Extract the (X, Y) coordinate from the center of the cell holding the provided text.  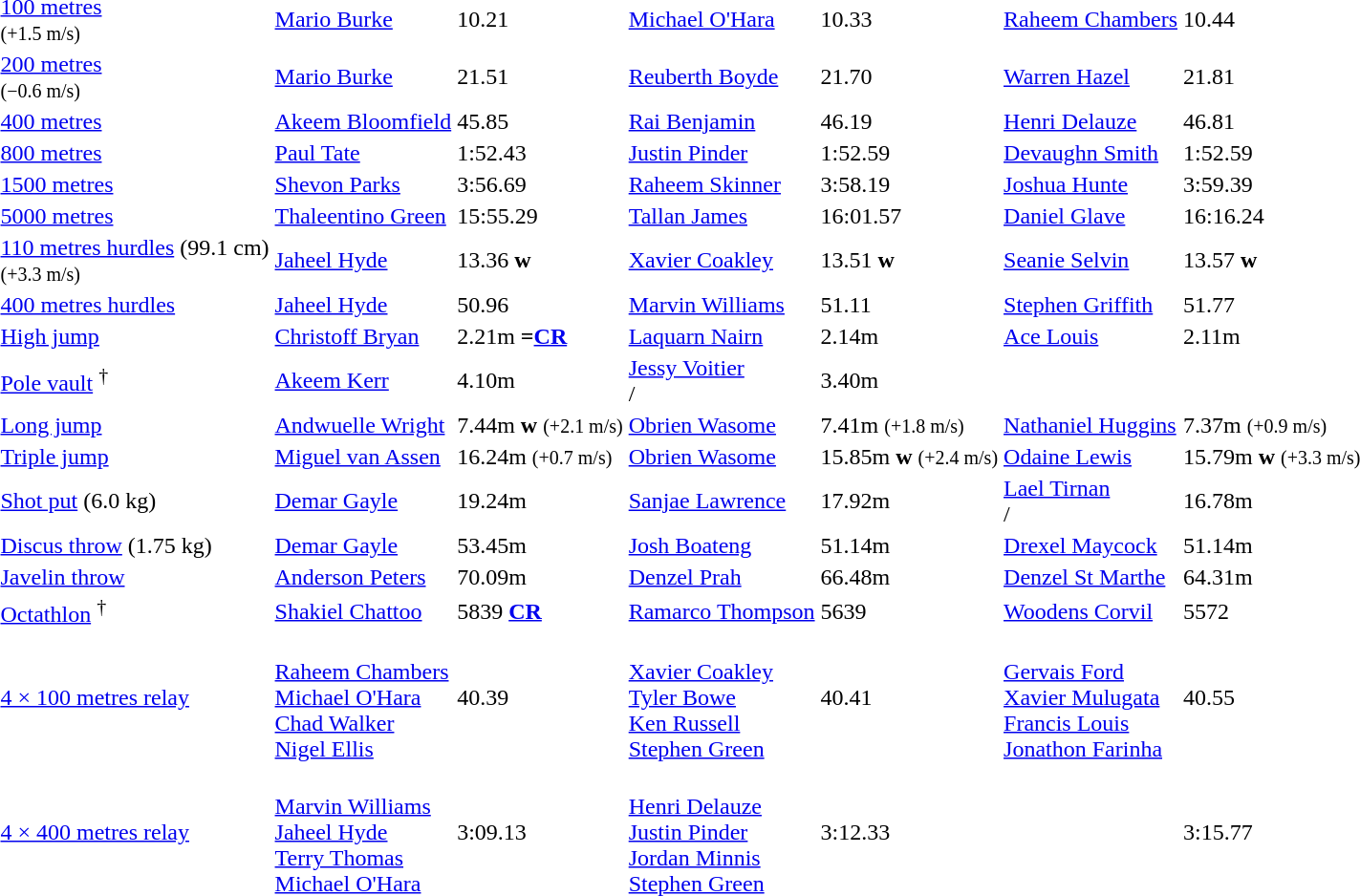
Woodens Corvil (1091, 611)
Reuberth Boyde (722, 76)
15:55.29 (541, 216)
Seanie Selvin (1091, 260)
Devaughn Smith (1091, 153)
Raheem ChambersMichael O'HaraChad WalkerNigel Ellis (363, 697)
Laquarn Nairn (722, 336)
19.24m (541, 501)
Paul Tate (363, 153)
7.44m w (+2.1 m/s) (541, 425)
66.48m (910, 577)
Denzel St Marthe (1091, 577)
7.41m (+1.8 m/s) (910, 425)
2.21m =CR (541, 336)
Andwuelle Wright (363, 425)
13.51 w (910, 260)
5839 CR (541, 611)
Miguel van Assen (363, 457)
16:01.57 (910, 216)
Akeem Bloomfield (363, 121)
17.92m (910, 501)
3:58.19 (910, 184)
Lael Tirnan / (1091, 501)
51.14m (910, 545)
Shakiel Chattoo (363, 611)
1:52.43 (541, 153)
Odaine Lewis (1091, 457)
3.40m (910, 380)
4.10m (541, 380)
13.36 w (541, 260)
Daniel Glave (1091, 216)
Ace Louis (1091, 336)
Stephen Griffith (1091, 305)
16.24m (+0.7 m/s) (541, 457)
Josh Boateng (722, 545)
Xavier Coakley (722, 260)
40.39 (541, 697)
Drexel Maycock (1091, 545)
Akeem Kerr (363, 380)
Shevon Parks (363, 184)
Thaleentino Green (363, 216)
Joshua Hunte (1091, 184)
21.51 (541, 76)
45.85 (541, 121)
51.11 (910, 305)
3:56.69 (541, 184)
5639 (910, 611)
Nathaniel Huggins (1091, 425)
21.70 (910, 76)
Denzel Prah (722, 577)
46.19 (910, 121)
15.85m w (+2.4 m/s) (910, 457)
Rai Benjamin (722, 121)
Christoff Bryan (363, 336)
Gervais FordXavier MulugataFrancis LouisJonathon Farinha (1091, 697)
Raheem Skinner (722, 184)
Xavier CoakleyTyler BoweKen RussellStephen Green (722, 697)
2.14m (910, 336)
Sanjae Lawrence (722, 501)
70.09m (541, 577)
Jessy Voitier / (722, 380)
Henri Delauze (1091, 121)
Tallan James (722, 216)
Anderson Peters (363, 577)
50.96 (541, 305)
Warren Hazel (1091, 76)
Ramarco Thompson (722, 611)
53.45m (541, 545)
40.41 (910, 697)
Justin Pinder (722, 153)
1:52.59 (910, 153)
Mario Burke (363, 76)
Marvin Williams (722, 305)
